Return (X, Y) of the center of cell containing provided text 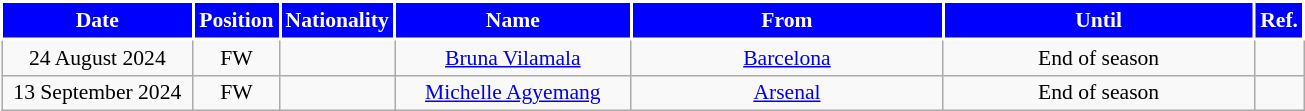
Position (236, 20)
Arsenal (787, 93)
Until (1099, 20)
13 September 2024 (98, 93)
Date (98, 20)
Bruna Vilamala (514, 57)
From (787, 20)
Barcelona (787, 57)
Name (514, 20)
Ref. (1278, 20)
Nationality (338, 20)
24 August 2024 (98, 57)
Michelle Agyemang (514, 93)
